Capture the cell that displays the provided text and extract its [x, y] central coordinate. 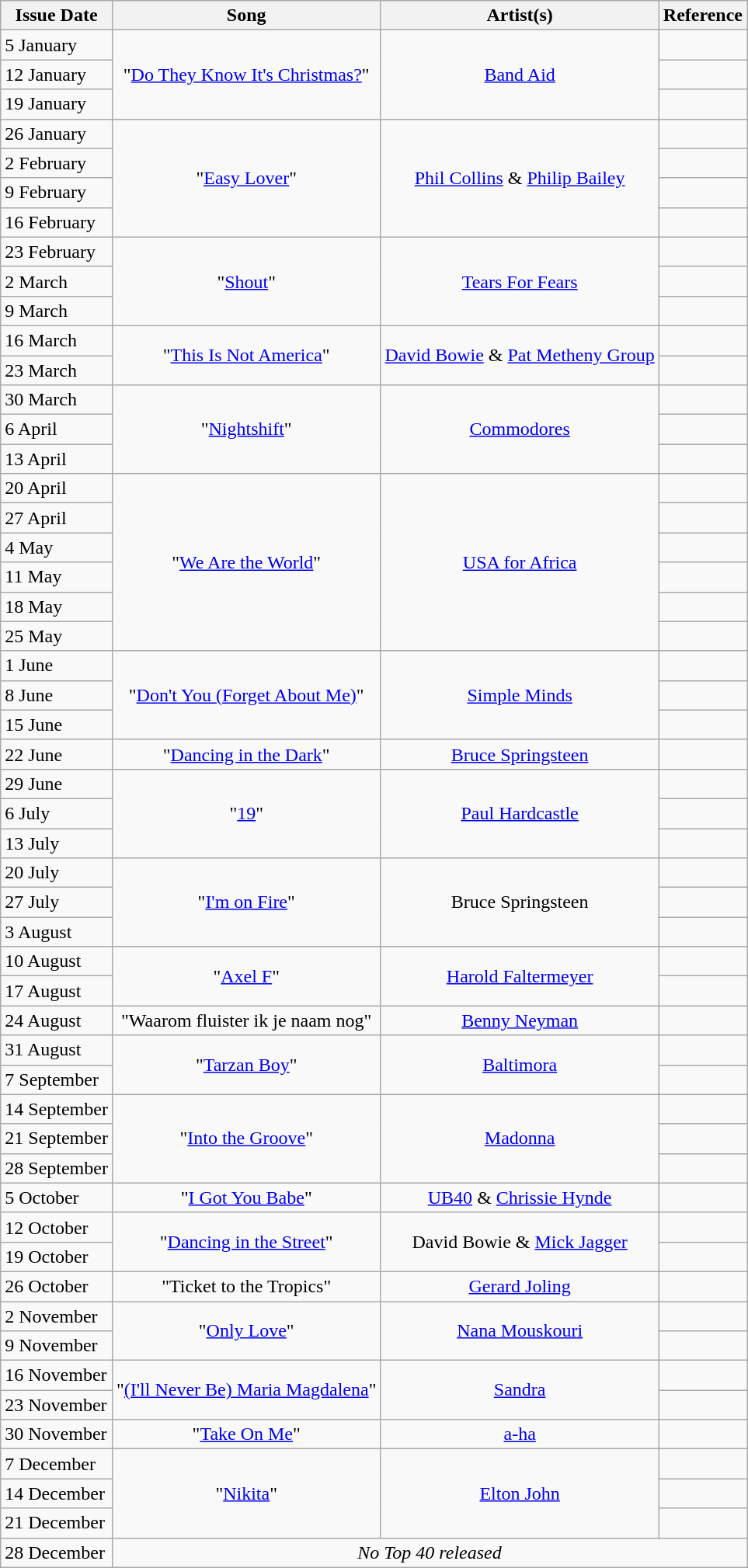
21 September [57, 1139]
Nana Mouskouri [520, 1331]
"Tarzan Boy" [246, 1065]
16 November [57, 1375]
Artist(s) [520, 16]
2 March [57, 281]
a-ha [520, 1434]
"I'm on Fire" [246, 902]
23 March [57, 370]
"Only Love" [246, 1331]
Issue Date [57, 16]
1 June [57, 666]
UB40 & Chrissie Hynde [520, 1198]
Gerard Joling [520, 1286]
2 November [57, 1316]
Band Aid [520, 75]
25 May [57, 636]
28 September [57, 1168]
26 October [57, 1286]
6 April [57, 429]
23 February [57, 252]
"This Is Not America" [246, 355]
Reference [702, 16]
"19" [246, 813]
"Axel F" [246, 976]
9 March [57, 311]
29 June [57, 784]
13 July [57, 843]
20 April [57, 488]
8 June [57, 695]
"Dancing in the Dark" [246, 754]
Benny Neyman [520, 1020]
21 December [57, 1523]
"Into the Groove" [246, 1139]
"Shout" [246, 281]
No Top 40 released [429, 1552]
14 December [57, 1493]
"Easy Lover" [246, 178]
20 July [57, 873]
4 May [57, 548]
10 August [57, 961]
11 May [57, 577]
22 June [57, 754]
16 March [57, 340]
12 January [57, 75]
"Waarom fluister ik je naam nog" [246, 1020]
Tears For Fears [520, 281]
27 April [57, 518]
Harold Faltermeyer [520, 976]
"We Are the World" [246, 562]
9 November [57, 1346]
27 July [57, 902]
14 September [57, 1109]
19 October [57, 1257]
"Take On Me" [246, 1434]
15 June [57, 725]
5 October [57, 1198]
Baltimora [520, 1065]
6 July [57, 813]
"Don't You (Forget About Me)" [246, 695]
16 February [57, 222]
18 May [57, 607]
7 December [57, 1464]
3 August [57, 932]
"Ticket to the Tropics" [246, 1286]
USA for Africa [520, 562]
17 August [57, 991]
30 March [57, 400]
Madonna [520, 1139]
7 September [57, 1080]
"Do They Know It's Christmas?" [246, 75]
23 November [57, 1405]
19 January [57, 104]
28 December [57, 1552]
30 November [57, 1434]
Song [246, 16]
"(I'll Never Be) Maria Magdalena" [246, 1390]
Phil Collins & Philip Bailey [520, 178]
"Nikita" [246, 1493]
13 April [57, 459]
David Bowie & Pat Metheny Group [520, 355]
Sandra [520, 1390]
Elton John [520, 1493]
"Dancing in the Street" [246, 1242]
"Nightshift" [246, 429]
"I Got You Babe" [246, 1198]
Paul Hardcastle [520, 813]
9 February [57, 193]
David Bowie & Mick Jagger [520, 1242]
12 October [57, 1227]
Commodores [520, 429]
2 February [57, 163]
26 January [57, 134]
24 August [57, 1020]
5 January [57, 45]
31 August [57, 1050]
Simple Minds [520, 695]
